Determine the (X, Y) coordinate at the center of the cell enclosing the given text.  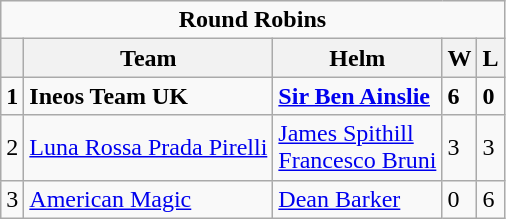
Luna Rossa Prada Pirelli (148, 148)
L (490, 58)
Helm (358, 58)
Ineos Team UK (148, 96)
American Magic (148, 199)
W (460, 58)
James Spithill Francesco Bruni (358, 148)
1 (12, 96)
2 (12, 148)
Team (148, 58)
Round Robins (252, 20)
Sir Ben Ainslie (358, 96)
Dean Barker (358, 199)
